Determine the [X, Y] coordinate at the center of the cell enclosing the given text.  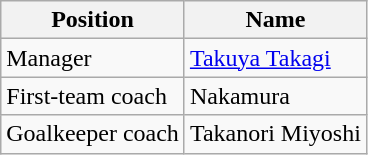
Manager [93, 58]
Position [93, 20]
Takuya Takagi [275, 58]
Nakamura [275, 96]
Takanori Miyoshi [275, 134]
Name [275, 20]
Goalkeeper coach [93, 134]
First-team coach [93, 96]
